Output the [X, Y] coordinate of the center of the cell containing the given text.  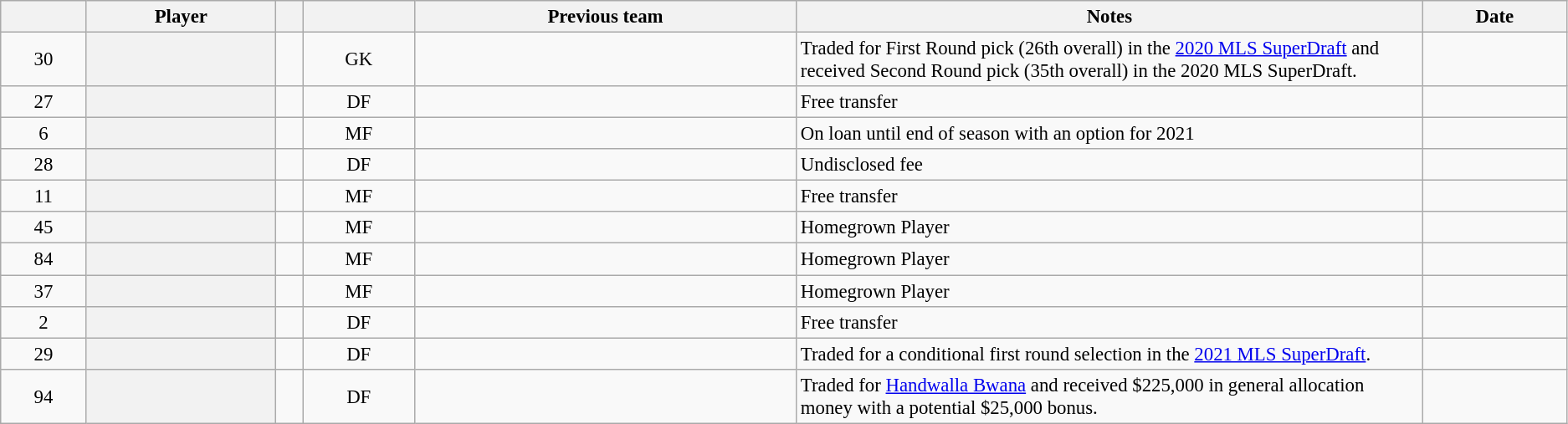
Player [181, 17]
45 [44, 228]
Notes [1109, 17]
Traded for Handwalla Bwana and received $225,000 in general allocation money with a potential $25,000 bonus. [1109, 396]
27 [44, 102]
Date [1494, 17]
Previous team [605, 17]
Traded for a conditional first round selection in the 2021 MLS SuperDraft. [1109, 354]
11 [44, 197]
84 [44, 259]
37 [44, 291]
2 [44, 322]
Undisclosed fee [1109, 165]
29 [44, 354]
94 [44, 396]
Traded for First Round pick (26th overall) in the 2020 MLS SuperDraft and received Second Round pick (35th overall) in the 2020 MLS SuperDraft. [1109, 60]
On loan until end of season with an option for 2021 [1109, 134]
28 [44, 165]
30 [44, 60]
6 [44, 134]
GK [358, 60]
